Search for the cell housing the specified text and yield its (X, Y) center coordinate. 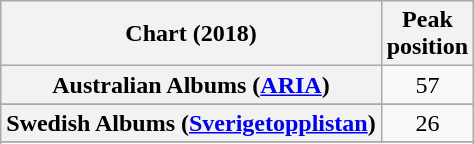
57 (427, 85)
26 (427, 123)
Australian Albums (ARIA) (191, 85)
Peak position (427, 34)
Swedish Albums (Sverigetopplistan) (191, 123)
Chart (2018) (191, 34)
